Capture the cell that displays the provided text and extract its (x, y) central coordinate. 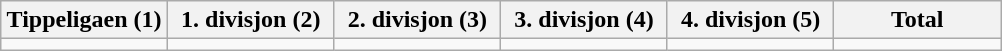
3. divisjon (4) (584, 20)
Total (918, 20)
2. divisjon (3) (418, 20)
1. divisjon (2) (250, 20)
Tippeligaen (1) (84, 20)
4. divisjon (5) (750, 20)
